Scan for the cell matching the given text and deliver its [x, y] coordinate at center. 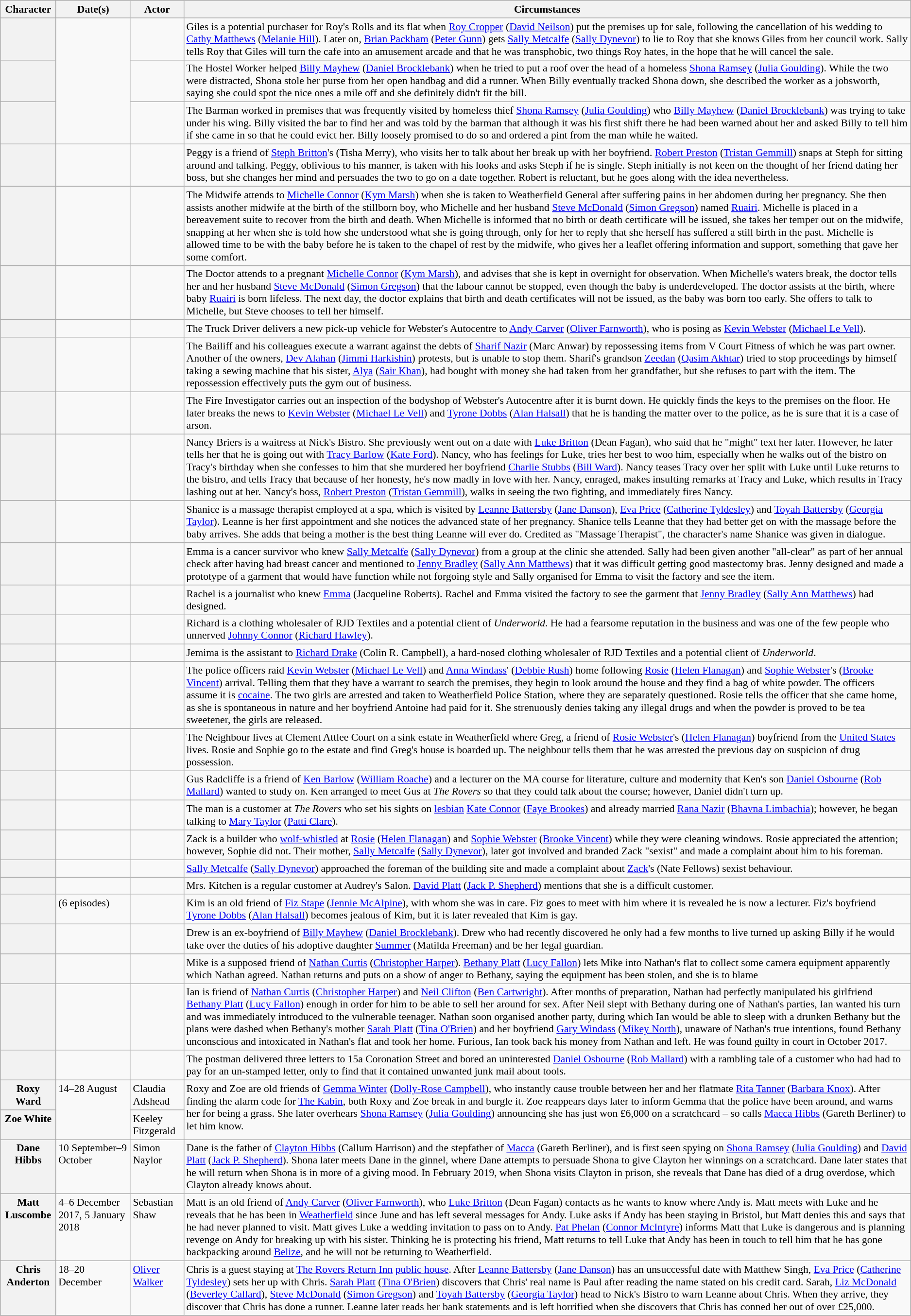
18–20 December [93, 1288]
Circumstances [547, 9]
Dane Hibbs [28, 1167]
Date(s) [93, 9]
(6 episodes) [93, 910]
Actor [157, 9]
Oliver Walker [157, 1288]
Mrs. Kitchen is a regular customer at Audrey's Salon. David Platt (Jack P. Shepherd) mentions that she is a difficult customer. [547, 886]
Zoe White [28, 1125]
Chris Anderton [28, 1288]
Jemima is the assistant to Richard Drake (Colin R. Campbell), a hard-nosed clothing wholesaler of RJD Textiles and a potential client of Underworld. [547, 653]
Roxy Ward [28, 1095]
Character [28, 9]
Claudia Adshead [157, 1095]
Keeley Fitzgerald [157, 1125]
Simon Naylor [157, 1167]
Sebastian Shaw [157, 1228]
10 September–9 October [93, 1167]
Sally Metcalfe (Sally Dynevor) approached the foreman of the building site and made a complaint about Zack's (Nate Fellows) sexist behaviour. [547, 868]
14–28 August [93, 1110]
4–6 December 2017, 5 January 2018 [93, 1228]
Matt Luscombe [28, 1228]
